Return the (x, y) coordinate for the center point of the cell that contains the specified text.  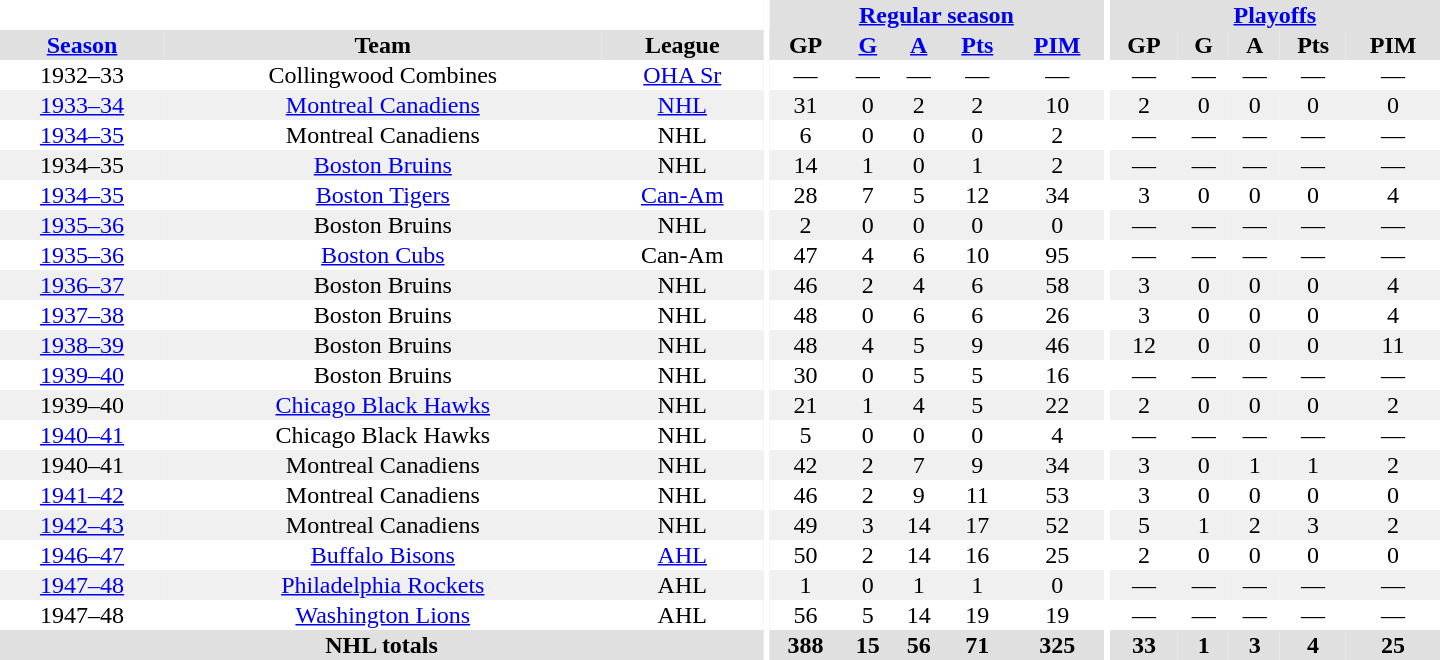
95 (1057, 255)
Philadelphia Rockets (382, 585)
30 (806, 375)
71 (977, 645)
Season (82, 45)
22 (1057, 405)
1946–47 (82, 555)
1936–37 (82, 285)
1933–34 (82, 105)
Boston Tigers (382, 195)
1932–33 (82, 75)
NHL totals (382, 645)
17 (977, 525)
50 (806, 555)
33 (1144, 645)
Buffalo Bisons (382, 555)
Team (382, 45)
1938–39 (82, 345)
21 (806, 405)
Washington Lions (382, 615)
49 (806, 525)
Boston Cubs (382, 255)
Regular season (936, 15)
OHA Sr (682, 75)
League (682, 45)
Playoffs (1275, 15)
26 (1057, 315)
1942–43 (82, 525)
388 (806, 645)
58 (1057, 285)
1937–38 (82, 315)
1941–42 (82, 495)
42 (806, 465)
52 (1057, 525)
28 (806, 195)
31 (806, 105)
47 (806, 255)
325 (1057, 645)
Collingwood Combines (382, 75)
53 (1057, 495)
15 (868, 645)
